For the text-containing cell, return its midpoint in [x, y] coordinate format. 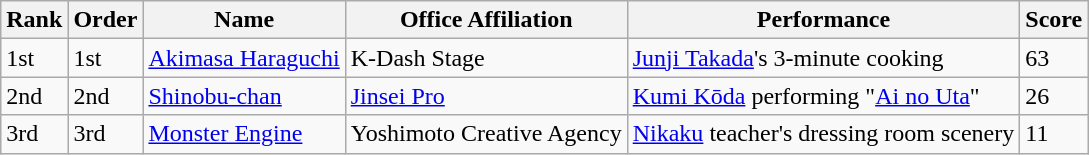
11 [1054, 134]
Name [244, 20]
26 [1054, 96]
Monster Engine [244, 134]
63 [1054, 58]
Jinsei Pro [486, 96]
Order [106, 20]
Score [1054, 20]
Akimasa Haraguchi [244, 58]
Rank [34, 20]
Shinobu-chan [244, 96]
Kumi Kōda performing "Ai no Uta" [824, 96]
Nikaku teacher's dressing room scenery [824, 134]
Performance [824, 20]
K-Dash Stage [486, 58]
Office Affiliation [486, 20]
Junji Takada's 3-minute cooking [824, 58]
Yoshimoto Creative Agency [486, 134]
